Output the (X, Y) coordinate of the center of the cell containing the given text.  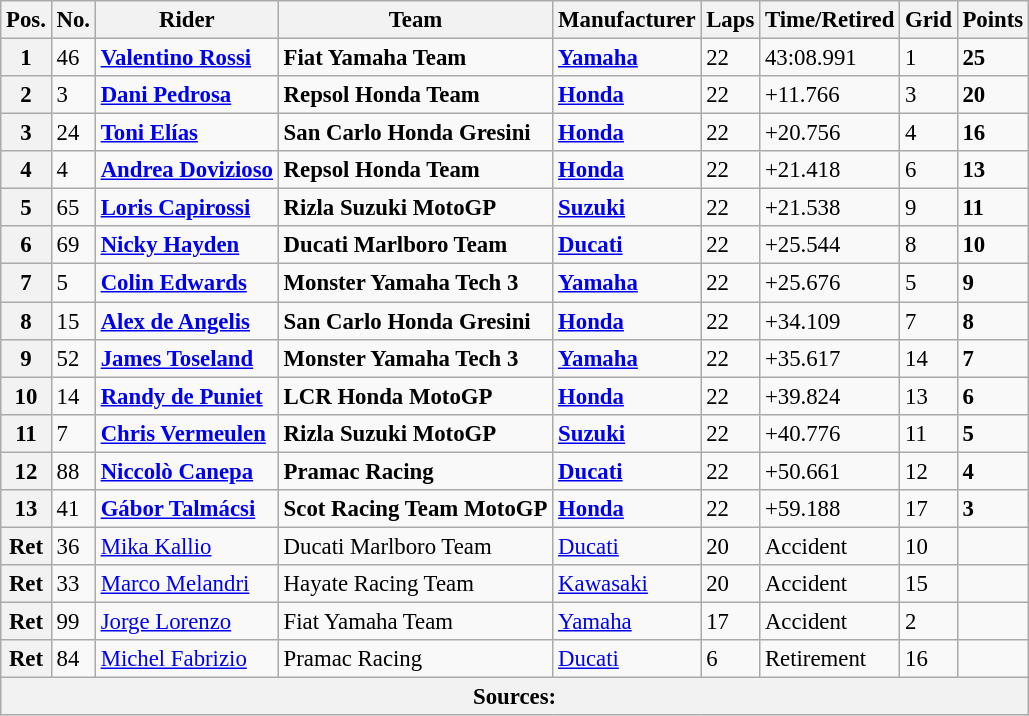
James Toseland (186, 358)
Gábor Talmácsi (186, 509)
69 (73, 245)
Manufacturer (627, 20)
Michel Fabrizio (186, 659)
Niccolò Canepa (186, 471)
Scot Racing Team MotoGP (415, 509)
Grid (928, 20)
Hayate Racing Team (415, 584)
+50.661 (830, 471)
Jorge Lorenzo (186, 621)
Team (415, 20)
Points (992, 20)
LCR Honda MotoGP (415, 396)
52 (73, 358)
+40.776 (830, 433)
41 (73, 509)
Dani Pedrosa (186, 95)
+25.676 (830, 283)
+21.418 (830, 170)
+25.544 (830, 245)
Colin Edwards (186, 283)
24 (73, 133)
Rider (186, 20)
+20.756 (830, 133)
Toni Elías (186, 133)
+59.188 (830, 509)
25 (992, 58)
Kawasaki (627, 584)
65 (73, 208)
+11.766 (830, 95)
Laps (730, 20)
84 (73, 659)
36 (73, 546)
Alex de Angelis (186, 321)
+34.109 (830, 321)
33 (73, 584)
Randy de Puniet (186, 396)
88 (73, 471)
Andrea Dovizioso (186, 170)
Loris Capirossi (186, 208)
46 (73, 58)
Mika Kallio (186, 546)
Marco Melandri (186, 584)
Chris Vermeulen (186, 433)
Time/Retired (830, 20)
+21.538 (830, 208)
+39.824 (830, 396)
43:08.991 (830, 58)
+35.617 (830, 358)
No. (73, 20)
Retirement (830, 659)
Pos. (26, 20)
Sources: (515, 697)
Valentino Rossi (186, 58)
99 (73, 621)
Nicky Hayden (186, 245)
